Determine the [x, y] coordinate at the center of the cell enclosing the given text.  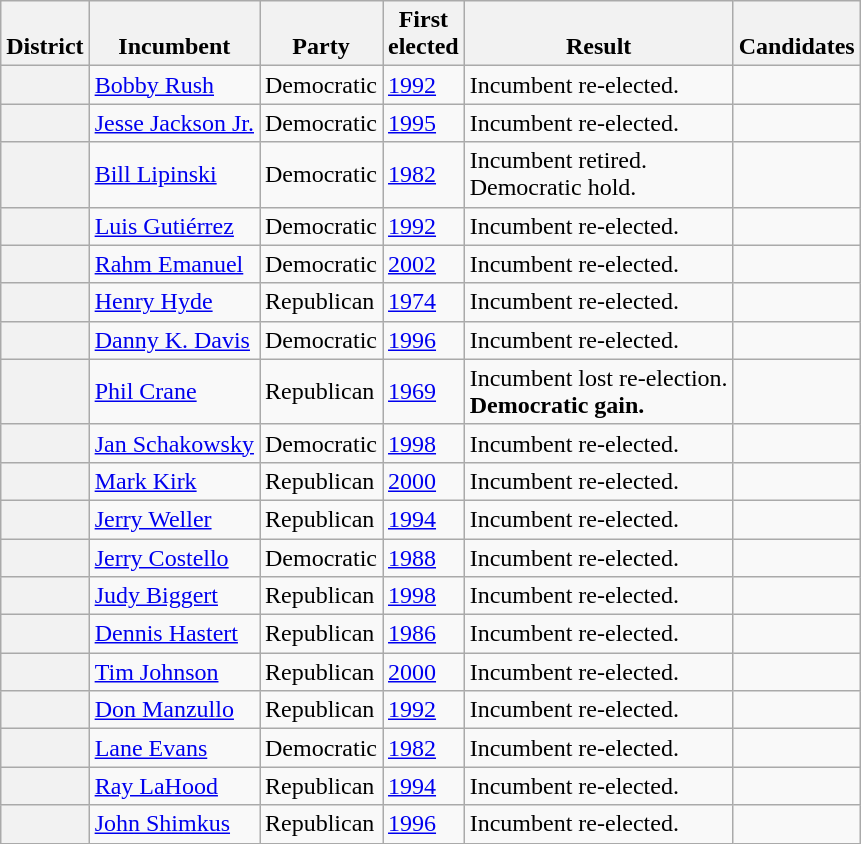
1969 [423, 392]
Party [322, 34]
Henry Hyde [174, 302]
Incumbent [174, 34]
Judy Biggert [174, 596]
Tim Johnson [174, 672]
Incumbent retired.Democratic hold. [598, 174]
Jan Schakowsky [174, 443]
Don Manzullo [174, 710]
John Shimkus [174, 824]
Result [598, 34]
Firstelected [423, 34]
1986 [423, 634]
Luis Gutiérrez [174, 226]
Jerry Weller [174, 519]
District [45, 34]
Rahm Emanuel [174, 264]
1995 [423, 123]
Mark Kirk [174, 481]
1974 [423, 302]
Ray LaHood [174, 786]
Dennis Hastert [174, 634]
Incumbent lost re-election.Democratic gain. [598, 392]
Bobby Rush [174, 85]
Phil Crane [174, 392]
Jerry Costello [174, 557]
1988 [423, 557]
Lane Evans [174, 748]
2002 [423, 264]
Bill Lipinski [174, 174]
Jesse Jackson Jr. [174, 123]
Candidates [796, 34]
Danny K. Davis [174, 340]
